Scan for the cell matching the given text and deliver its [X, Y] coordinate at center. 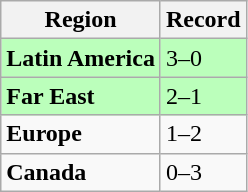
3–0 [203, 58]
Latin America [81, 58]
Europe [81, 134]
Far East [81, 96]
0–3 [203, 172]
1–2 [203, 134]
Region [81, 20]
Canada [81, 172]
2–1 [203, 96]
Record [203, 20]
